Locate the cell with the specified text and output its [x, y] center coordinate. 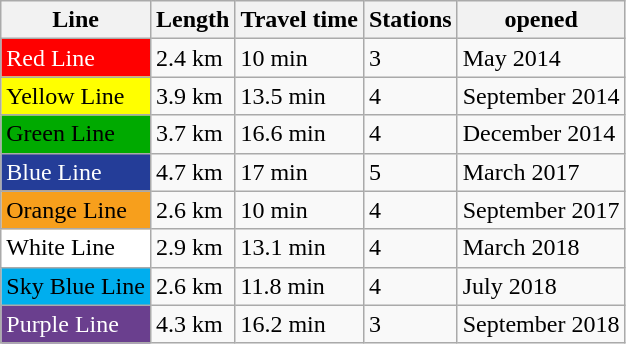
2.9 km [192, 248]
Stations [410, 20]
Blue Line [76, 172]
4.7 km [192, 172]
July 2018 [541, 286]
Yellow Line [76, 96]
16.2 min [300, 324]
4.3 km [192, 324]
3.9 km [192, 96]
September 2014 [541, 96]
Red Line [76, 58]
Line [76, 20]
White Line [76, 248]
Sky Blue Line [76, 286]
Green Line [76, 134]
11.8 min [300, 286]
May 2014 [541, 58]
Orange Line [76, 210]
March 2017 [541, 172]
September 2018 [541, 324]
13.5 min [300, 96]
13.1 min [300, 248]
Length [192, 20]
opened [541, 20]
3.7 km [192, 134]
5 [410, 172]
2.4 km [192, 58]
16.6 min [300, 134]
December 2014 [541, 134]
September 2017 [541, 210]
March 2018 [541, 248]
Travel time [300, 20]
17 min [300, 172]
Purple Line [76, 324]
